Scan for the cell matching the given text and deliver its (x, y) coordinate at center. 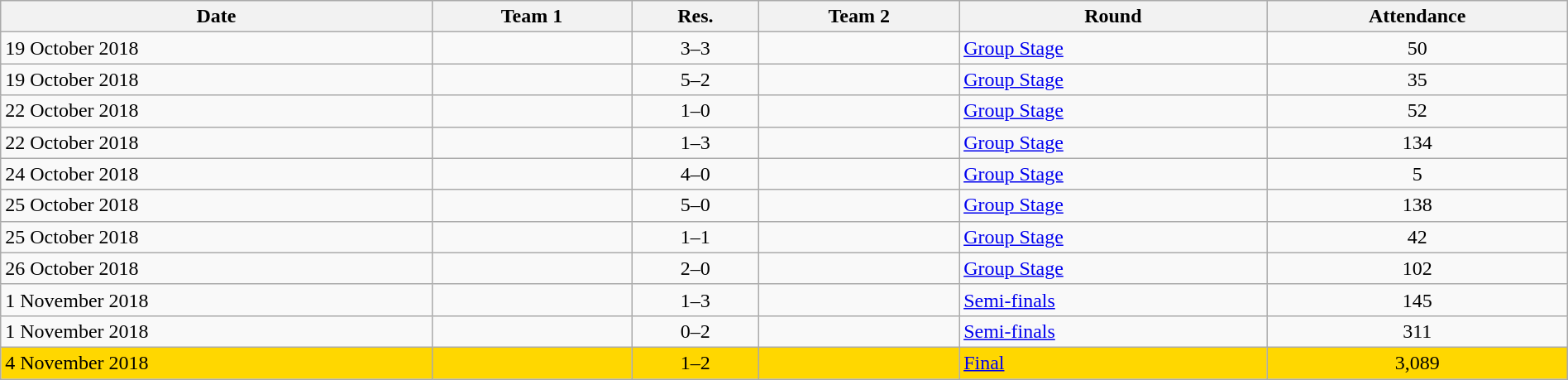
3–3 (696, 48)
1–1 (696, 237)
Final (1113, 363)
42 (1417, 237)
5–2 (696, 79)
Date (217, 17)
311 (1417, 331)
3,089 (1417, 363)
Attendance (1417, 17)
5–0 (696, 205)
Team 1 (532, 17)
138 (1417, 205)
134 (1417, 142)
24 October 2018 (217, 174)
2–0 (696, 268)
5 (1417, 174)
50 (1417, 48)
1–0 (696, 111)
1–2 (696, 363)
0–2 (696, 331)
102 (1417, 268)
26 October 2018 (217, 268)
Res. (696, 17)
Round (1113, 17)
145 (1417, 300)
Team 2 (859, 17)
52 (1417, 111)
4 November 2018 (217, 363)
4–0 (696, 174)
35 (1417, 79)
